Capture the cell that displays the provided text and extract its [x, y] central coordinate. 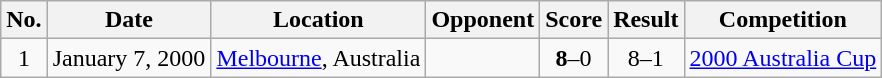
2000 Australia Cup [783, 58]
Melbourne, Australia [318, 58]
January 7, 2000 [129, 58]
Opponent [483, 20]
Location [318, 20]
No. [24, 20]
8–0 [574, 58]
Result [646, 20]
8–1 [646, 58]
Date [129, 20]
Score [574, 20]
Competition [783, 20]
1 [24, 58]
